From the cell containing the given text, extract its center point as [x, y] coordinate. 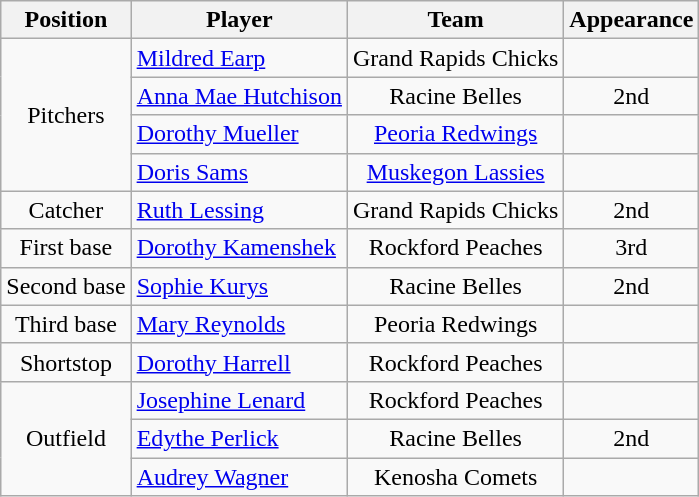
Doris Sams [239, 172]
Player [239, 20]
Dorothy Kamenshek [239, 248]
Shortstop [66, 362]
Audrey Wagner [239, 477]
First base [66, 248]
Sophie Kurys [239, 286]
Mildred Earp [239, 58]
3rd [632, 248]
Outfield [66, 438]
Josephine Lenard [239, 400]
Muskegon Lassies [455, 172]
Position [66, 20]
Second base [66, 286]
Ruth Lessing [239, 210]
Dorothy Harrell [239, 362]
Kenosha Comets [455, 477]
Catcher [66, 210]
Edythe Perlick [239, 438]
Pitchers [66, 115]
Appearance [632, 20]
Third base [66, 324]
Team [455, 20]
Dorothy Mueller [239, 134]
Anna Mae Hutchison [239, 96]
Mary Reynolds [239, 324]
